Determine the [x, y] coordinate at the center of the cell enclosing the given text.  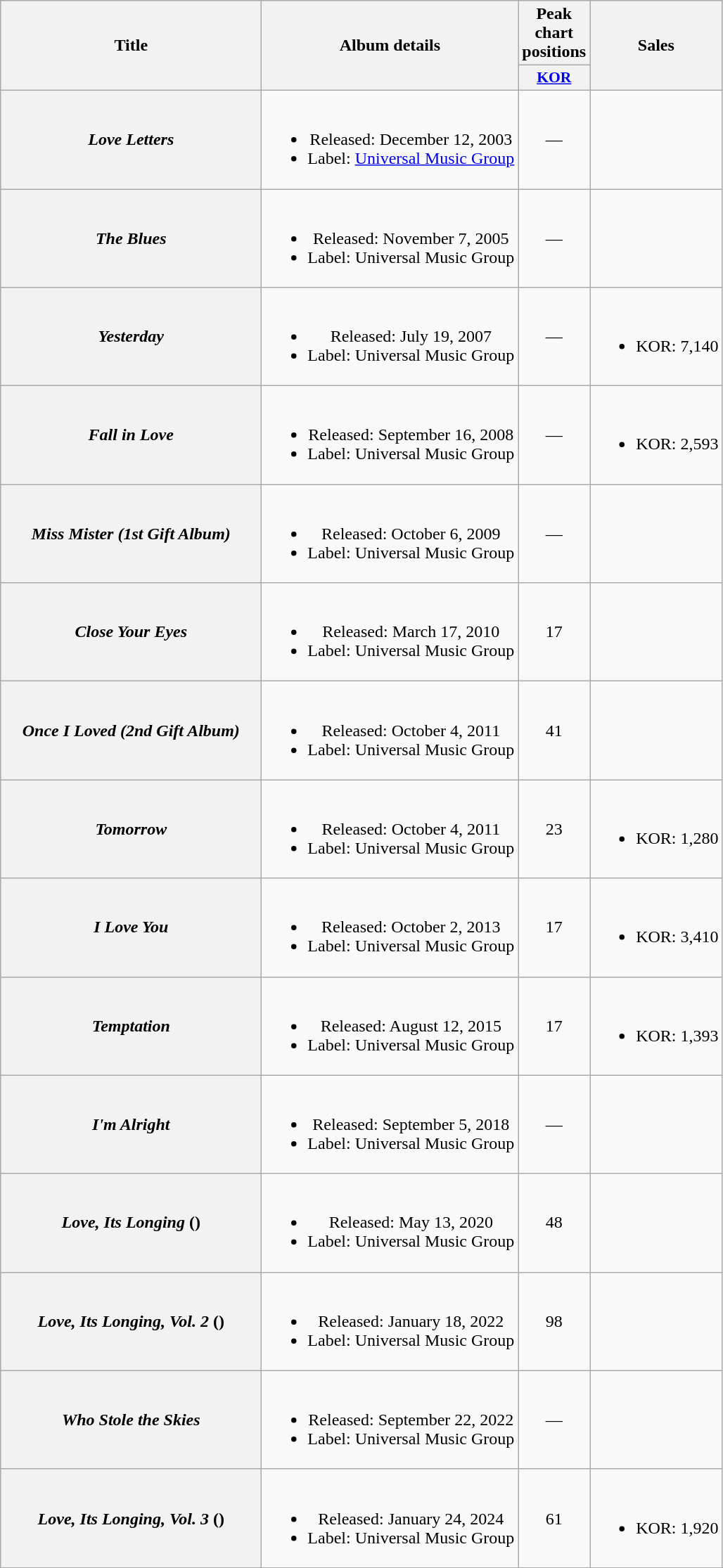
Released: November 7, 2005Label: Universal Music Group [390, 238]
Album details [390, 46]
Released: December 12, 2003Label: Universal Music Group [390, 139]
Peak chart positions [554, 33]
Love, Its Longing, Vol. 3 () [131, 1518]
Fall in Love [131, 435]
I'm Alright [131, 1124]
41 [554, 731]
KOR: 7,140 [656, 337]
Miss Mister (1st Gift Album) [131, 534]
98 [554, 1321]
I Love You [131, 927]
Once I Loved (2nd Gift Album) [131, 731]
KOR: 3,410 [656, 927]
Title [131, 46]
Released: January 24, 2024Label: Universal Music Group [390, 1518]
KOR: 1,280 [656, 829]
Released: July 19, 2007Label: Universal Music Group [390, 337]
KOR: 1,920 [656, 1518]
Sales [656, 46]
23 [554, 829]
Yesterday [131, 337]
KOR: 2,593 [656, 435]
Temptation [131, 1026]
Released: October 2, 2013Label: Universal Music Group [390, 927]
Love, Its Longing, Vol. 2 () [131, 1321]
KOR [554, 78]
Released: October 6, 2009Label: Universal Music Group [390, 534]
Released: September 22, 2022Label: Universal Music Group [390, 1420]
Who Stole the Skies [131, 1420]
61 [554, 1518]
Released: May 13, 2020Label: Universal Music Group [390, 1223]
Released: March 17, 2010Label: Universal Music Group [390, 632]
Released: September 16, 2008Label: Universal Music Group [390, 435]
Close Your Eyes [131, 632]
KOR: 1,393 [656, 1026]
Released: August 12, 2015Label: Universal Music Group [390, 1026]
Love, Its Longing () [131, 1223]
Love Letters [131, 139]
The Blues [131, 238]
48 [554, 1223]
Released: September 5, 2018Label: Universal Music Group [390, 1124]
Released: January 18, 2022Label: Universal Music Group [390, 1321]
Tomorrow [131, 829]
